Identify which cell holds the provided text, then report its [X, Y] central coordinate. 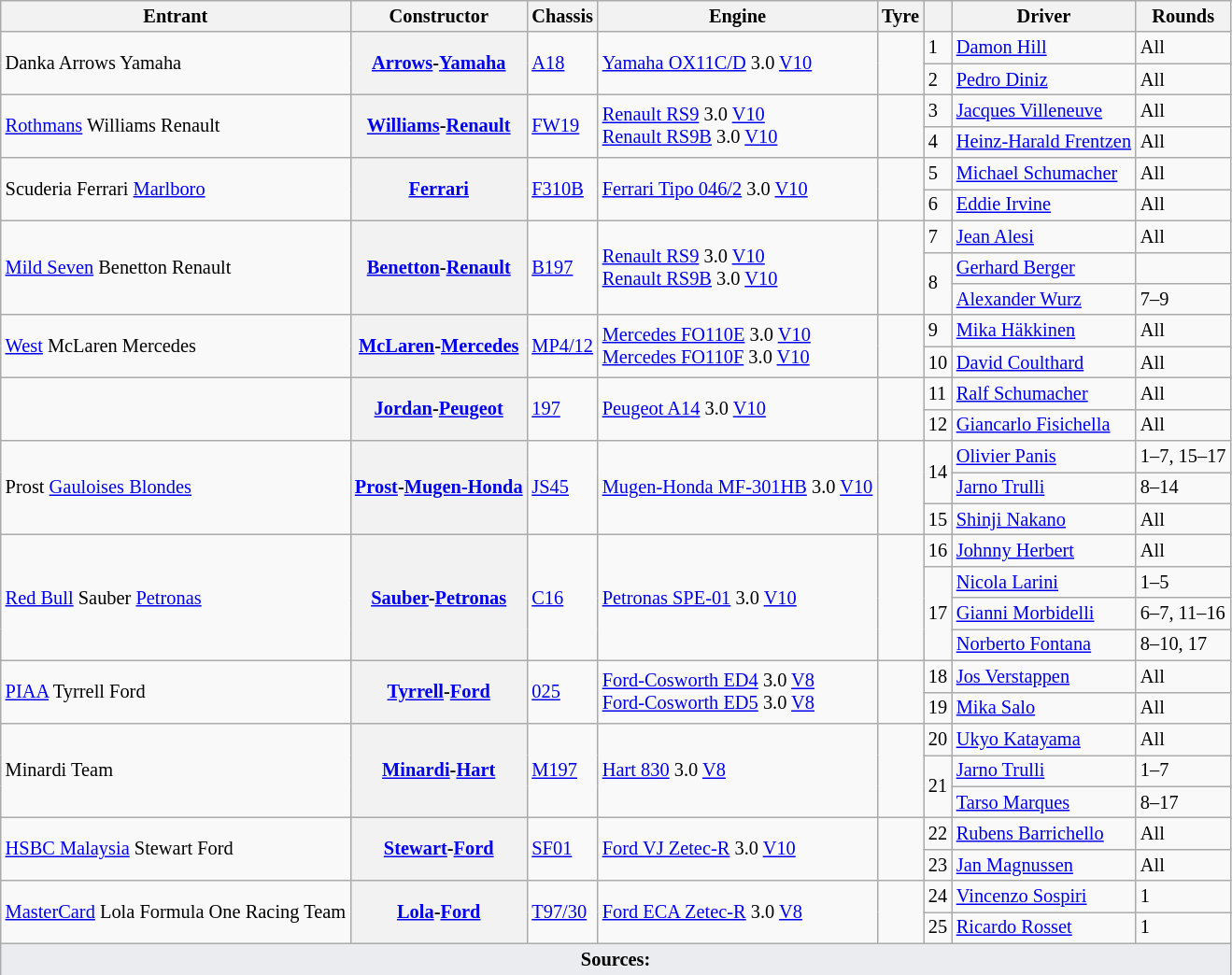
8–10, 17 [1182, 644]
Stewart-Ford [439, 848]
Tarso Marques [1044, 802]
C16 [562, 598]
SF01 [562, 848]
Scuderia Ferrari Marlboro [176, 189]
Danka Arrows Yamaha [176, 64]
Jan Magnussen [1044, 865]
Driver [1044, 16]
Jacques Villeneuve [1044, 110]
Nicola Larini [1044, 582]
1–7 [1182, 770]
PIAA Tyrrell Ford [176, 691]
Arrows-Yamaha [439, 64]
025 [562, 691]
7–9 [1182, 299]
Red Bull Sauber Petronas [176, 598]
F310B [562, 189]
MP4/12 [562, 346]
Michael Schumacher [1044, 174]
10 [938, 362]
T97/30 [562, 911]
17 [938, 613]
7 [938, 236]
Peugeot A14 3.0 V10 [738, 409]
12 [938, 425]
Ford-Cosworth ED4 3.0 V8Ford-Cosworth ED5 3.0 V8 [738, 691]
2 [938, 79]
Tyrrell-Ford [439, 691]
FW19 [562, 125]
Rothmans Williams Renault [176, 125]
Williams-Renault [439, 125]
5 [938, 174]
Pedro Diniz [1044, 79]
Prost Gauloises Blondes [176, 487]
Jordan-Peugeot [439, 409]
Jos Verstappen [1044, 676]
Ford ECA Zetec-R 3.0 V8 [738, 911]
Ricardo Rosset [1044, 927]
JS45 [562, 487]
HSBC Malaysia Stewart Ford [176, 848]
Mika Salo [1044, 708]
Rubens Barrichello [1044, 833]
Johnny Herbert [1044, 550]
Ukyo Katayama [1044, 739]
Jean Alesi [1044, 236]
Lola-Ford [439, 911]
22 [938, 833]
Chassis [562, 16]
West McLaren Mercedes [176, 346]
19 [938, 708]
23 [938, 865]
Petronas SPE-01 3.0 V10 [738, 598]
9 [938, 331]
A18 [562, 64]
24 [938, 897]
15 [938, 519]
Giancarlo Fisichella [1044, 425]
Hart 830 3.0 V8 [738, 770]
Mercedes FO110E 3.0 V10Mercedes FO110F 3.0 V10 [738, 346]
16 [938, 550]
Entrant [176, 16]
14 [938, 473]
8–14 [1182, 487]
Constructor [439, 16]
3 [938, 110]
Shinji Nakano [1044, 519]
8 [938, 284]
Vincenzo Sospiri [1044, 897]
David Coulthard [1044, 362]
Yamaha OX11C/D 3.0 V10 [738, 64]
1–7, 15–17 [1182, 457]
Tyre [900, 16]
11 [938, 393]
4 [938, 142]
Engine [738, 16]
Ferrari Tipo 046/2 3.0 V10 [738, 189]
20 [938, 739]
18 [938, 676]
Minardi-Hart [439, 770]
Ralf Schumacher [1044, 393]
Rounds [1182, 16]
Eddie Irvine [1044, 205]
Prost-Mugen-Honda [439, 487]
Gerhard Berger [1044, 268]
8–17 [1182, 802]
Heinz-Harald Frentzen [1044, 142]
B197 [562, 267]
McLaren-Mercedes [439, 346]
Sources: [616, 959]
197 [562, 409]
Minardi Team [176, 770]
Mika Häkkinen [1044, 331]
M197 [562, 770]
Mild Seven Benetton Renault [176, 267]
Ferrari [439, 189]
6–7, 11–16 [1182, 614]
21 [938, 786]
Norberto Fontana [1044, 644]
Mugen-Honda MF-301HB 3.0 V10 [738, 487]
Olivier Panis [1044, 457]
Gianni Morbidelli [1044, 614]
6 [938, 205]
Damon Hill [1044, 48]
1–5 [1182, 582]
Ford VJ Zetec-R 3.0 V10 [738, 848]
25 [938, 927]
MasterCard Lola Formula One Racing Team [176, 911]
Benetton-Renault [439, 267]
Sauber-Petronas [439, 598]
Alexander Wurz [1044, 299]
